From the cell containing the given text, extract its center point as (X, Y) coordinate. 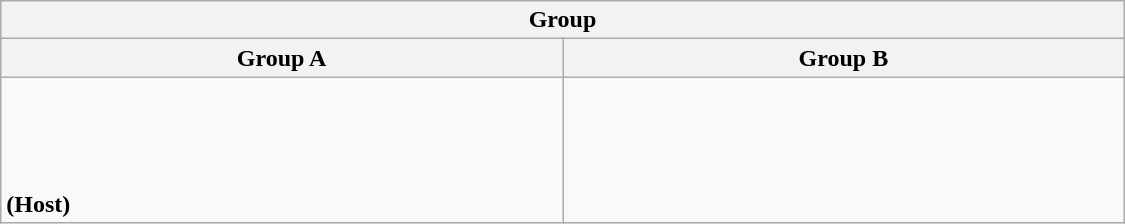
Group (563, 20)
Group A (282, 58)
Group B (843, 58)
(Host) (282, 150)
